Identify which cell holds the provided text, then report its [x, y] central coordinate. 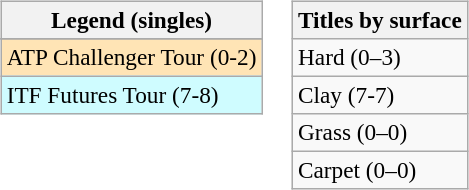
Carpet (0–0) [380, 171]
Titles by surface [380, 20]
Grass (0–0) [380, 133]
Clay (7-7) [380, 95]
Legend (singles) [132, 20]
ATP Challenger Tour (0-2) [132, 57]
ITF Futures Tour (7-8) [132, 95]
Hard (0–3) [380, 57]
